Determine the (X, Y) coordinate at the center of the cell enclosing the given text.  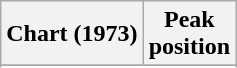
Chart (1973) (72, 34)
Peak position (189, 34)
